Search for the cell housing the specified text and yield its (X, Y) center coordinate. 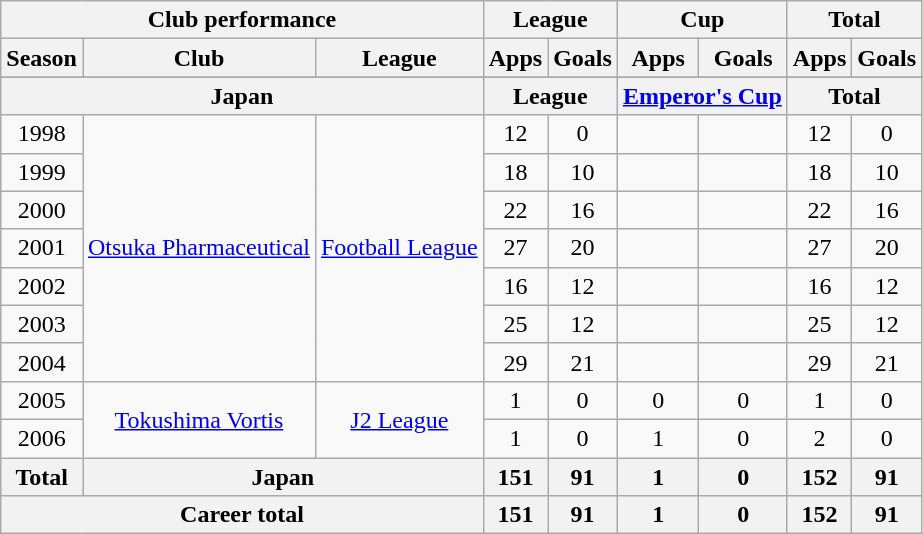
2003 (42, 324)
1998 (42, 134)
Career total (242, 515)
Season (42, 58)
2002 (42, 286)
Cup (702, 20)
J2 League (399, 419)
Football League (399, 248)
2004 (42, 362)
Otsuka Pharmaceutical (198, 248)
Club performance (242, 20)
1999 (42, 172)
2006 (42, 438)
2001 (42, 248)
2005 (42, 400)
Tokushima Vortis (198, 419)
2 (819, 438)
Emperor's Cup (702, 96)
2000 (42, 210)
Club (198, 58)
